For the text-containing cell, return its midpoint in (x, y) coordinate format. 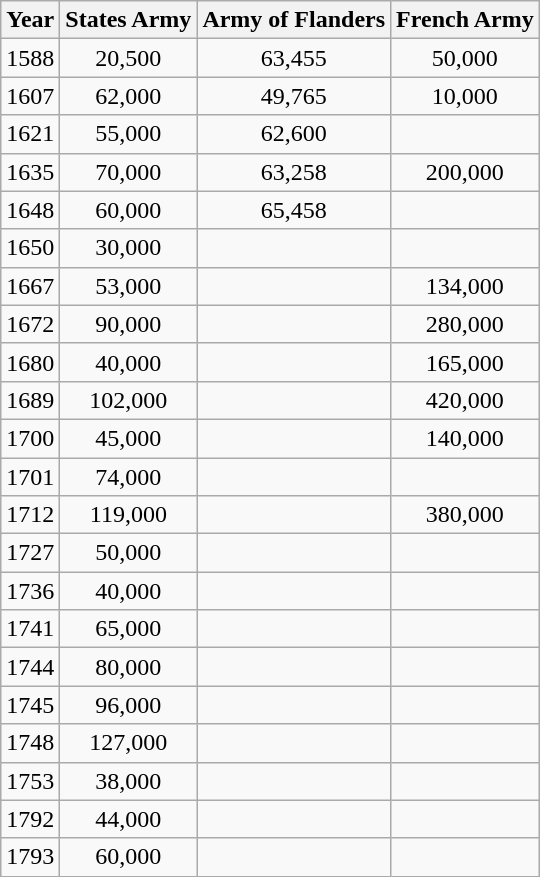
1621 (30, 134)
1700 (30, 438)
102,000 (128, 400)
49,765 (294, 96)
1667 (30, 286)
1588 (30, 58)
1741 (30, 629)
65,458 (294, 210)
96,000 (128, 705)
63,258 (294, 172)
65,000 (128, 629)
1727 (30, 553)
134,000 (466, 286)
53,000 (128, 286)
1736 (30, 591)
119,000 (128, 515)
1712 (30, 515)
Army of Flanders (294, 20)
1648 (30, 210)
44,000 (128, 819)
165,000 (466, 362)
1748 (30, 743)
1689 (30, 400)
1650 (30, 248)
1672 (30, 324)
1607 (30, 96)
1635 (30, 172)
55,000 (128, 134)
280,000 (466, 324)
45,000 (128, 438)
140,000 (466, 438)
1680 (30, 362)
1753 (30, 781)
80,000 (128, 667)
10,000 (466, 96)
200,000 (466, 172)
63,455 (294, 58)
20,500 (128, 58)
1701 (30, 477)
1744 (30, 667)
62,000 (128, 96)
1745 (30, 705)
States Army (128, 20)
Year (30, 20)
French Army (466, 20)
90,000 (128, 324)
74,000 (128, 477)
1793 (30, 857)
127,000 (128, 743)
1792 (30, 819)
420,000 (466, 400)
70,000 (128, 172)
380,000 (466, 515)
30,000 (128, 248)
38,000 (128, 781)
62,600 (294, 134)
